Detect which cell encompasses the target text, then output its [x, y] center coordinate. 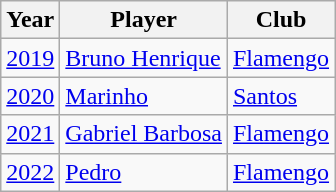
Pedro [144, 172]
2019 [30, 58]
Club [280, 20]
Santos [280, 96]
Gabriel Barbosa [144, 134]
2022 [30, 172]
2021 [30, 134]
Marinho [144, 96]
Bruno Henrique [144, 58]
Player [144, 20]
Year [30, 20]
2020 [30, 96]
